Return [x, y] of the center of cell containing provided text 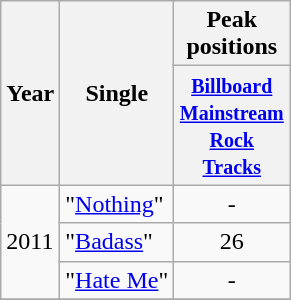
26 [232, 242]
"Nothing" [117, 204]
"Hate Me" [117, 280]
"Badass" [117, 242]
Year [30, 93]
2011 [30, 242]
Peak positions [232, 34]
Billboard Mainstream Rock Tracks [232, 126]
Single [117, 93]
